Pinpoint the cell where the given text exists, returning its (x, y) midpoint coordinate. 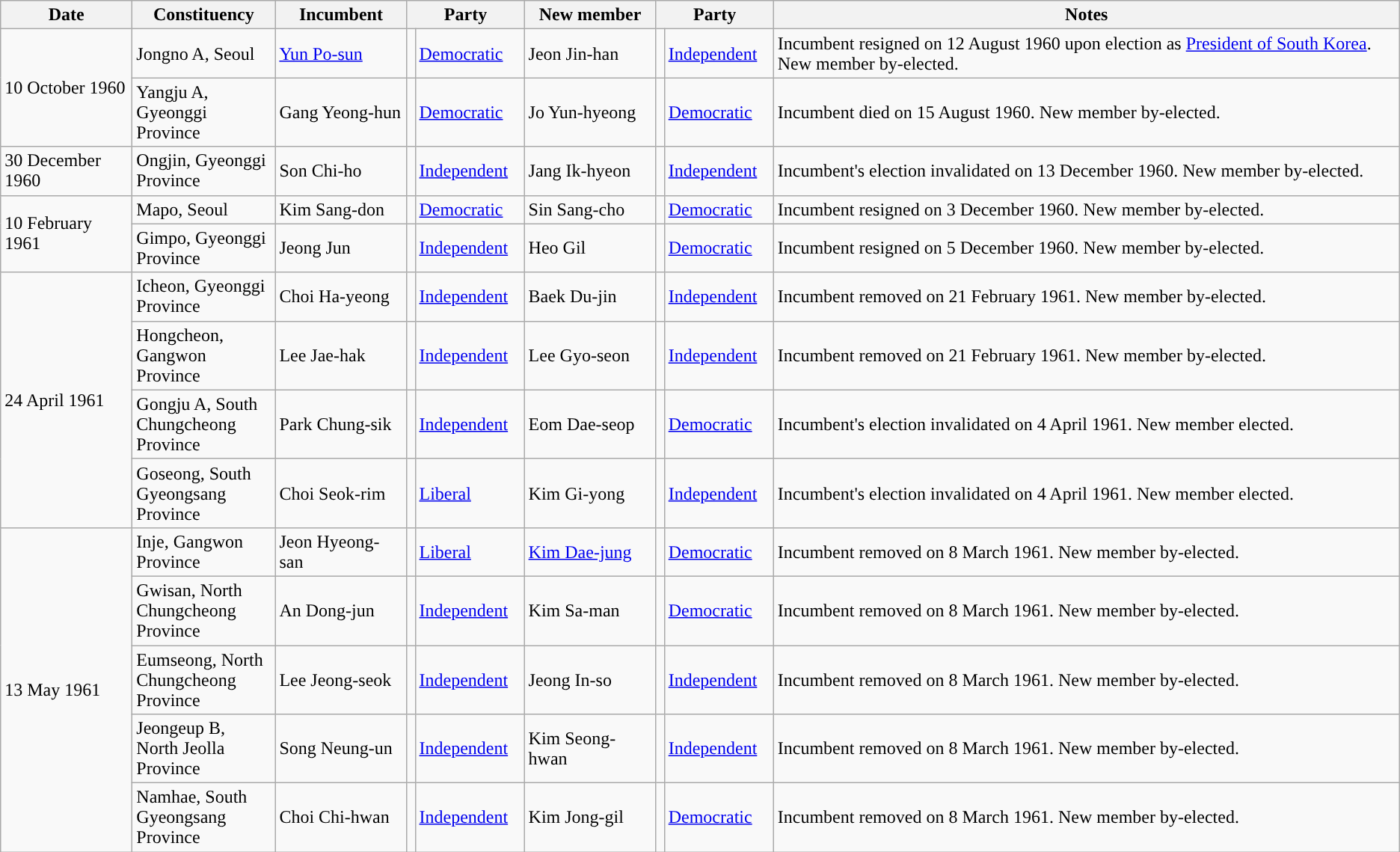
Jeon Jin-han (590, 54)
Sin Sang-cho (590, 209)
Kim Dae-jung (590, 552)
Gang Yeong-hun (341, 112)
Icheon, Gyeonggi Province (203, 296)
Mapo, Seoul (203, 209)
Kim Sa-man (590, 610)
Notes (1086, 15)
Baek Du-jin (590, 296)
Eom Dae-seop (590, 424)
Choi Ha-yeong (341, 296)
13 May 1961 (67, 690)
Jang Ik-hyeon (590, 171)
Incumbent resigned on 5 December 1960. New member by-elected. (1086, 248)
Lee Gyo-seon (590, 355)
10 February 1961 (67, 233)
Jo Yun-hyeong (590, 112)
10 October 1960 (67, 88)
Jongno A, Seoul (203, 54)
Hongcheon, Gangwon Province (203, 355)
Jeong In-so (590, 679)
Incumbent died on 15 August 1960. New member by-elected. (1086, 112)
Jeongeup B, North Jeolla Province (203, 749)
Heo Gil (590, 248)
Incumbent's election invalidated on 13 December 1960. New member by-elected. (1086, 171)
30 December 1960 (67, 171)
Kim Seong-hwan (590, 749)
Gimpo, Gyeonggi Province (203, 248)
Gwisan, North Chungcheong Province (203, 610)
An Dong-jun (341, 610)
Goseong, South Gyeongsang Province (203, 493)
Incumbent resigned on 3 December 1960. New member by-elected. (1086, 209)
Jeon Hyeong-san (341, 552)
Choi Chi-hwan (341, 818)
Gongju A, South Chungcheong Province (203, 424)
Song Neung-un (341, 749)
New member (590, 15)
Choi Seok-rim (341, 493)
Ongjin, Gyeonggi Province (203, 171)
Yun Po-sun (341, 54)
Inje, Gangwon Province (203, 552)
Incumbent resigned on 12 August 1960 upon election as President of South Korea. New member by-elected. (1086, 54)
Kim Gi-yong (590, 493)
Yangju A, Gyeonggi Province (203, 112)
Son Chi-ho (341, 171)
Kim Jong-gil (590, 818)
Lee Jeong-seok (341, 679)
Lee Jae-hak (341, 355)
Kim Sang-don (341, 209)
Park Chung-sik (341, 424)
24 April 1961 (67, 399)
Date (67, 15)
Constituency (203, 15)
Eumseong, North Chungcheong Province (203, 679)
Namhae, South Gyeongsang Province (203, 818)
Jeong Jun (341, 248)
Incumbent (341, 15)
